Scan for the cell matching the given text and deliver its (x, y) coordinate at center. 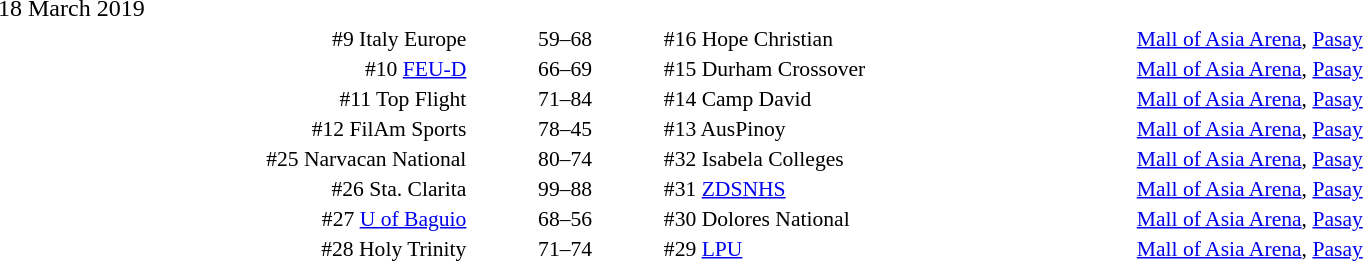
66–69 (566, 68)
68–56 (566, 218)
71–84 (566, 98)
#31 ZDSNHS (898, 188)
78–45 (566, 128)
99–88 (566, 188)
80–74 (566, 158)
#14 Camp David (898, 98)
#13 AusPinoy (898, 128)
59–68 (566, 38)
#15 Durham Crossover (898, 68)
#30 Dolores National (898, 218)
#32 Isabela Colleges (898, 158)
#16 Hope Christian (898, 38)
